Search for the cell housing the specified text and yield its (X, Y) center coordinate. 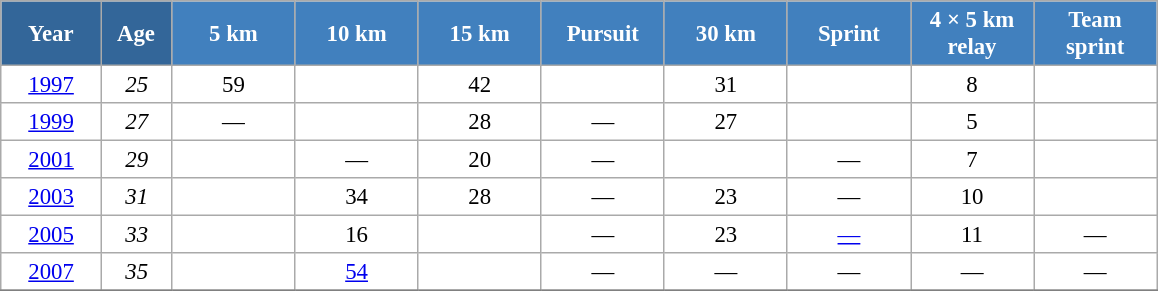
Age (136, 34)
2003 (52, 197)
33 (136, 235)
Sprint (848, 34)
1999 (52, 122)
16 (356, 235)
59 (234, 85)
11 (972, 235)
15 km (480, 34)
Year (52, 34)
10 (972, 197)
Team sprint (1096, 34)
25 (136, 85)
30 km (726, 34)
8 (972, 85)
20 (480, 160)
34 (356, 197)
Pursuit (602, 34)
10 km (356, 34)
2005 (52, 235)
1997 (52, 85)
29 (136, 160)
42 (480, 85)
5 (972, 122)
5 km (234, 34)
7 (972, 160)
2001 (52, 160)
4 × 5 km relay (972, 34)
